From the cell containing the given text, extract its center point as (x, y) coordinate. 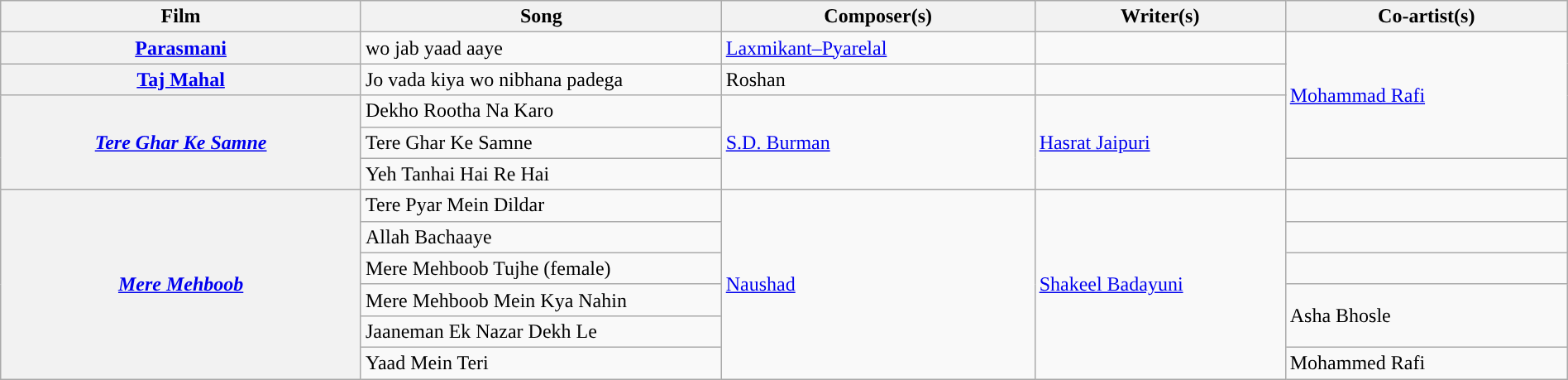
Dekho Rootha Na Karo (541, 111)
Mohammad Rafi (1426, 95)
Composer(s) (878, 17)
Asha Bhosle (1426, 315)
S.D. Burman (878, 142)
Shakeel Badayuni (1159, 284)
Film (181, 17)
Yeh Tanhai Hai Re Hai (541, 174)
Mere Mehboob Tujhe (female) (541, 268)
Song (541, 17)
Jo vada kiya wo nibhana padega (541, 79)
Mere Mehboob (181, 284)
Allah Bachaaye (541, 237)
Naushad (878, 284)
Co-artist(s) (1426, 17)
Mere Mehboob Mein Kya Nahin (541, 300)
Hasrat Jaipuri (1159, 142)
Jaaneman Ek Nazar Dekh Le (541, 331)
Laxmikant–Pyarelal (878, 48)
Yaad Mein Teri (541, 363)
Tere Pyar Mein Dildar (541, 205)
Mohammed Rafi (1426, 363)
wo jab yaad aaye (541, 48)
Roshan (878, 79)
Parasmani (181, 48)
Taj Mahal (181, 79)
Writer(s) (1159, 17)
